For the text-containing cell, return its midpoint in [x, y] coordinate format. 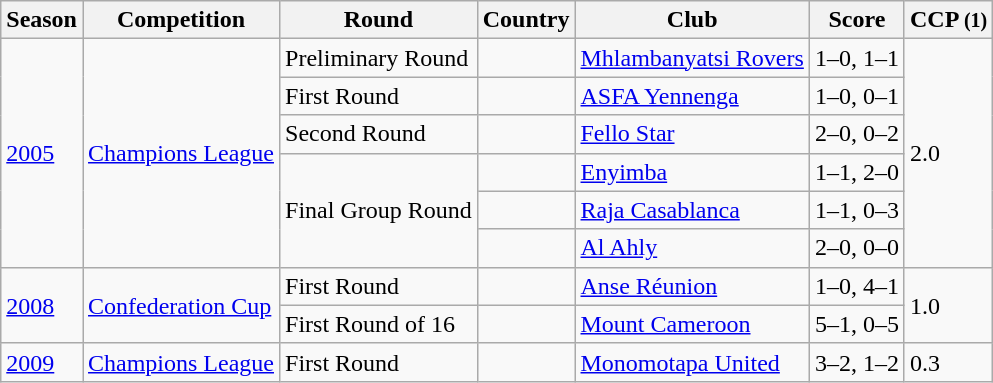
Season [42, 20]
1–1, 2–0 [856, 172]
Raja Casablanca [692, 210]
0.3 [948, 362]
2008 [42, 305]
3–2, 1–2 [856, 362]
Al Ahly [692, 248]
Second Round [379, 134]
ASFA Yennenga [692, 96]
First Round of 16 [379, 324]
2.0 [948, 153]
Club [692, 20]
Round [379, 20]
1–0, 1–1 [856, 58]
CCP (1) [948, 20]
Final Group Round [379, 210]
Confederation Cup [180, 305]
2–0, 0–2 [856, 134]
Country [526, 20]
2009 [42, 362]
Enyimba [692, 172]
Mount Cameroon [692, 324]
1–1, 0–3 [856, 210]
Score [856, 20]
Fello Star [692, 134]
Anse Réunion [692, 286]
Monomotapa United [692, 362]
1.0 [948, 305]
1–0, 4–1 [856, 286]
Competition [180, 20]
1–0, 0–1 [856, 96]
2005 [42, 153]
Mhlambanyatsi Rovers [692, 58]
2–0, 0–0 [856, 248]
Preliminary Round [379, 58]
5–1, 0–5 [856, 324]
